Return [X, Y] of the center of cell containing provided text 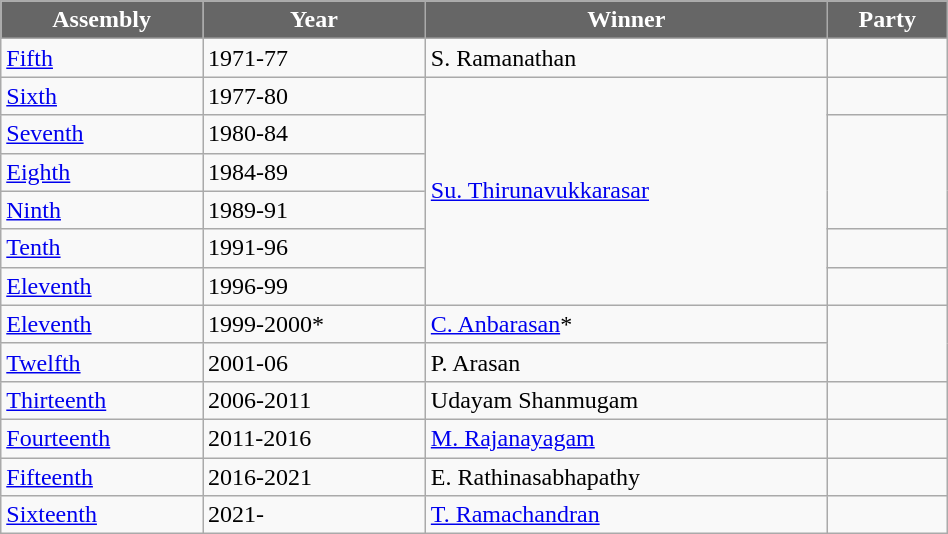
Udayam Shanmugam [626, 400]
Su. Thirunavukkarasar [626, 191]
2021- [314, 515]
2011-2016 [314, 438]
1977-80 [314, 96]
1989-91 [314, 210]
1980-84 [314, 134]
1999-2000* [314, 324]
2001-06 [314, 362]
Assembly [102, 20]
P. Arasan [626, 362]
Thirteenth [102, 400]
Fourteenth [102, 438]
2006-2011 [314, 400]
Year [314, 20]
Tenth [102, 248]
T. Ramachandran [626, 515]
1996-99 [314, 286]
Ninth [102, 210]
Sixteenth [102, 515]
1991-96 [314, 248]
S. Ramanathan [626, 58]
1984-89 [314, 172]
Twelfth [102, 362]
Winner [626, 20]
2016-2021 [314, 477]
1971-77 [314, 58]
M. Rajanayagam [626, 438]
Fifteenth [102, 477]
Sixth [102, 96]
Party [887, 20]
Fifth [102, 58]
E. Rathinasabhapathy [626, 477]
C. Anbarasan* [626, 324]
Eighth [102, 172]
Seventh [102, 134]
